Detect which cell encompasses the target text, then output its (x, y) center coordinate. 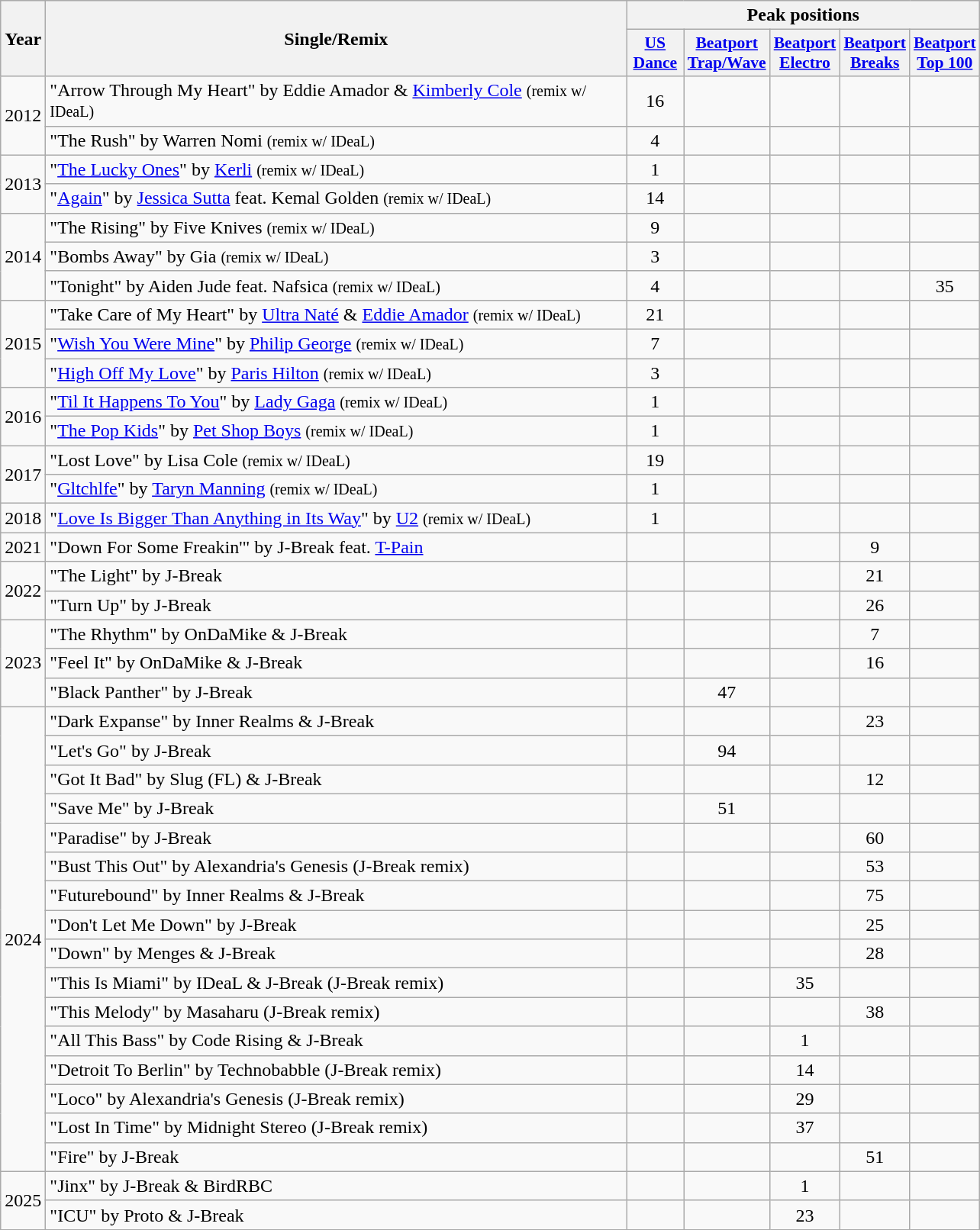
Beatport Breaks (875, 53)
"Bombs Away" by Gia (remix w/ IDeaL) (336, 256)
2021 (23, 547)
"The Pop Kids" by Pet Shop Boys (remix w/ IDeaL) (336, 431)
53 (875, 867)
"Jinx" by J-Break & BirdRBC (336, 1186)
"Let's Go" by J-Break (336, 750)
"Arrow Through My Heart" by Eddie Amador & Kimberly Cole (remix w/ IDeaL) (336, 101)
"Lost Love" by Lisa Cole (remix w/ IDeaL) (336, 460)
"Bust This Out" by Alexandria's Genesis (J-Break remix) (336, 867)
2013 (23, 184)
2012 (23, 116)
26 (875, 605)
"Down" by Menges & J-Break (336, 954)
"Love Is Bigger Than Anything in Its Way" by U2 (remix w/ IDeaL) (336, 518)
"Save Me" by J-Break (336, 808)
"This Melody" by Masaharu (J-Break remix) (336, 1012)
2018 (23, 518)
2025 (23, 1200)
Beatport Electro (805, 53)
12 (875, 779)
37 (805, 1128)
"Turn Up" by J-Break (336, 605)
"Paradise" by J-Break (336, 837)
2023 (23, 663)
Beatport Top 100 (945, 53)
"Dark Expanse" by Inner Realms & J-Break (336, 721)
"The Rush" by Warren Nomi (remix w/ IDeaL) (336, 140)
"The Light" by J-Break (336, 576)
"ICU" by Proto & J-Break (336, 1215)
"Gltchlfe" by Taryn Manning (remix w/ IDeaL) (336, 489)
"Fire" by J-Break (336, 1157)
"Lost In Time" by Midnight Stereo (J-Break remix) (336, 1128)
2015 (23, 343)
47 (727, 692)
Year (23, 38)
"Feel It" by OnDaMike & J-Break (336, 663)
28 (875, 954)
"Detroit To Berlin" by Technobabble (J-Break remix) (336, 1070)
2014 (23, 256)
2017 (23, 475)
"Tonight" by Aiden Jude feat. Nafsica (remix w/ IDeaL) (336, 285)
75 (875, 896)
2016 (23, 417)
"The Lucky Ones" by Kerli (remix w/ IDeaL) (336, 169)
"Take Care of My Heart" by Ultra Naté & Eddie Amador (remix w/ IDeaL) (336, 314)
"All This Bass" by Code Rising & J-Break (336, 1041)
"Don't Let Me Down" by J-Break (336, 925)
2022 (23, 591)
"This Is Miami" by IDeaL & J-Break (J-Break remix) (336, 983)
"The Rhythm" by OnDaMike & J-Break (336, 634)
60 (875, 837)
Peak positions (803, 15)
"Again" by Jessica Sutta feat. Kemal Golden (remix w/ IDeaL) (336, 198)
"Got It Bad" by Slug (FL) & J-Break (336, 779)
2024 (23, 939)
"Wish You Were Mine" by Philip George (remix w/ IDeaL) (336, 343)
19 (655, 460)
"High Off My Love" by Paris Hilton (remix w/ IDeaL) (336, 373)
"Down For Some Freakin'" by J-Break feat. T-Pain (336, 547)
"Futurebound" by Inner Realms & J-Break (336, 896)
"Loco" by Alexandria's Genesis (J-Break remix) (336, 1099)
25 (875, 925)
Single/Remix (336, 38)
Beatport Trap/Wave (727, 53)
38 (875, 1012)
US Dance (655, 53)
"The Rising" by Five Knives (remix w/ IDeaL) (336, 227)
"Black Panther" by J-Break (336, 692)
29 (805, 1099)
94 (727, 750)
"Til It Happens To You" by Lady Gaga (remix w/ IDeaL) (336, 402)
